For the text-containing cell, return its midpoint in (x, y) coordinate format. 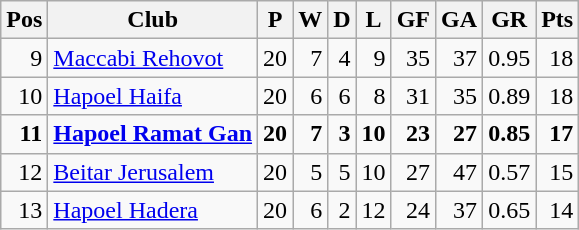
8 (374, 96)
0.57 (510, 172)
14 (558, 210)
L (374, 20)
3 (342, 134)
Maccabi Rehovot (153, 58)
Hapoel Hadera (153, 210)
GF (413, 20)
P (276, 20)
GR (510, 20)
Pts (558, 20)
4 (342, 58)
17 (558, 134)
11 (24, 134)
0.95 (510, 58)
23 (413, 134)
13 (24, 210)
Pos (24, 20)
24 (413, 210)
D (342, 20)
0.65 (510, 210)
Club (153, 20)
Beitar Jerusalem (153, 172)
GA (460, 20)
W (310, 20)
Hapoel Ramat Gan (153, 134)
47 (460, 172)
Hapoel Haifa (153, 96)
31 (413, 96)
0.89 (510, 96)
2 (342, 210)
15 (558, 172)
0.85 (510, 134)
